Determine the (x, y) coordinate at the center of the cell enclosing the given text.  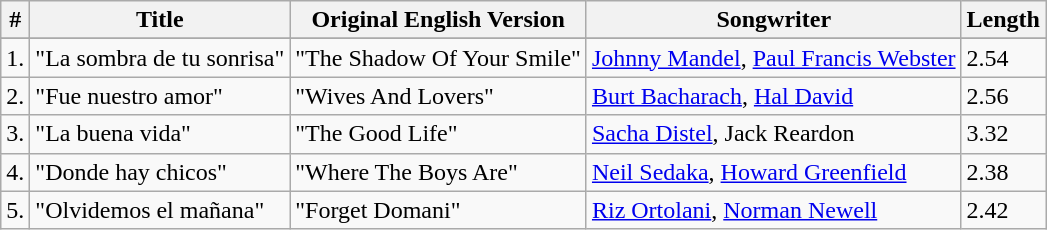
"La sombra de tu sonrisa" (160, 58)
Title (160, 20)
"The Shadow Of Your Smile" (438, 58)
"Wives And Lovers" (438, 96)
Songwriter (774, 20)
2.38 (1003, 172)
"Forget Domani" (438, 210)
Burt Bacharach, Hal David (774, 96)
"The Good Life" (438, 134)
Johnny Mandel, Paul Francis Webster (774, 58)
2. (16, 96)
2.54 (1003, 58)
Length (1003, 20)
"Donde hay chicos" (160, 172)
Original English Version (438, 20)
"Fue nuestro amor" (160, 96)
2.56 (1003, 96)
3. (16, 134)
2.42 (1003, 210)
"Olvidemos el mañana" (160, 210)
5. (16, 210)
3.32 (1003, 134)
# (16, 20)
"Where The Boys Are" (438, 172)
1. (16, 58)
Riz Ortolani, Norman Newell (774, 210)
4. (16, 172)
Neil Sedaka, Howard Greenfield (774, 172)
Sacha Distel, Jack Reardon (774, 134)
"La buena vida" (160, 134)
